Output the (X, Y) coordinate of the center of the cell containing the given text.  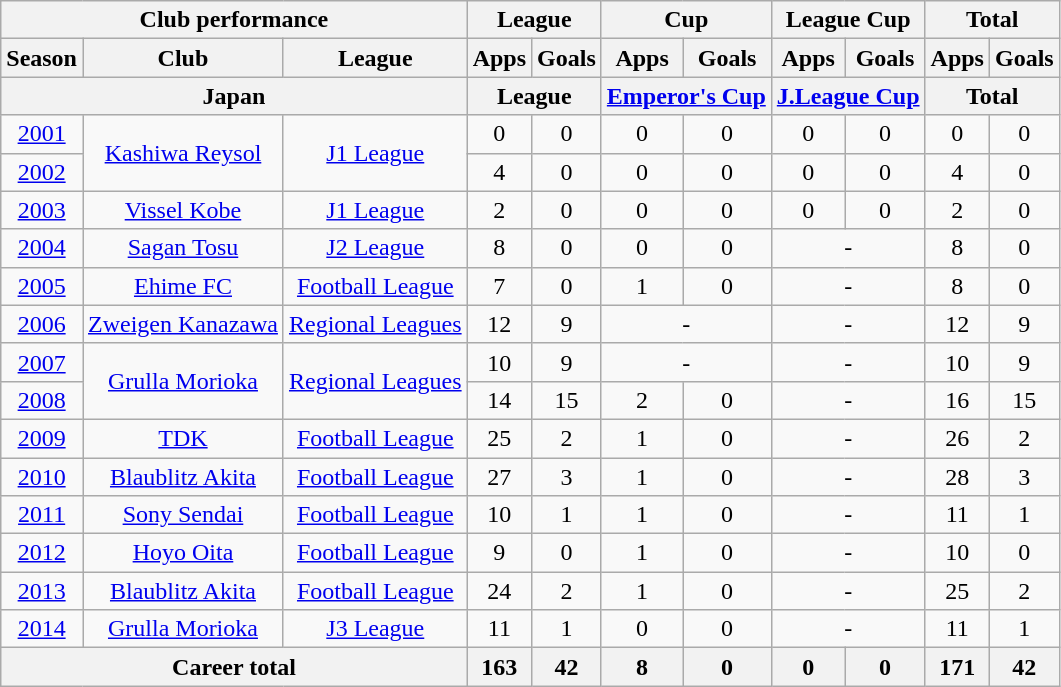
J.League Cup (848, 96)
Ehime FC (182, 286)
Zweigen Kanazawa (182, 324)
Season (42, 58)
16 (957, 400)
2004 (42, 248)
2002 (42, 172)
2014 (42, 629)
League Cup (848, 20)
24 (499, 591)
Club performance (234, 20)
2012 (42, 553)
171 (957, 667)
2011 (42, 515)
Sony Sendai (182, 515)
Career total (234, 667)
J3 League (375, 629)
J2 League (375, 248)
2013 (42, 591)
2009 (42, 438)
14 (499, 400)
2010 (42, 477)
7 (499, 286)
163 (499, 667)
Japan (234, 96)
2003 (42, 210)
Emperor's Cup (686, 96)
TDK (182, 438)
2005 (42, 286)
26 (957, 438)
Sagan Tosu (182, 248)
Hoyo Oita (182, 553)
Club (182, 58)
28 (957, 477)
2001 (42, 134)
2008 (42, 400)
2007 (42, 362)
Kashiwa Reysol (182, 153)
2006 (42, 324)
27 (499, 477)
Cup (686, 20)
Vissel Kobe (182, 210)
